Extract the (x, y) coordinate from the center of the cell holding the provided text.  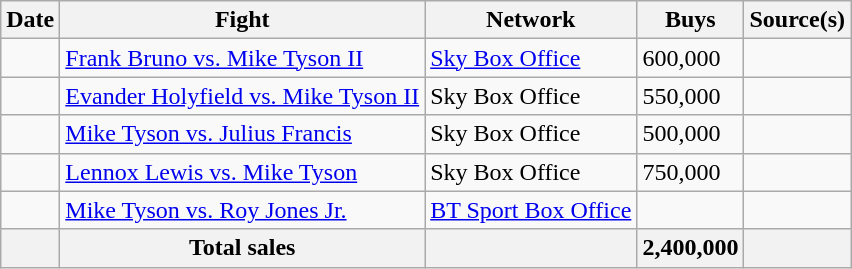
750,000 (690, 172)
BT Sport Box Office (531, 210)
Date (30, 20)
Fight (242, 20)
Frank Bruno vs. Mike Tyson II (242, 58)
Network (531, 20)
Evander Holyfield vs. Mike Tyson II (242, 96)
500,000 (690, 134)
Mike Tyson vs. Roy Jones Jr. (242, 210)
Buys (690, 20)
Mike Tyson vs. Julius Francis (242, 134)
2,400,000 (690, 248)
600,000 (690, 58)
Total sales (242, 248)
Source(s) (798, 20)
Lennox Lewis vs. Mike Tyson (242, 172)
550,000 (690, 96)
